Capture the cell that displays the provided text and extract its (X, Y) central coordinate. 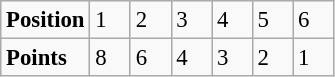
5 (272, 20)
Points (46, 58)
Position (46, 20)
8 (110, 58)
